Capture the cell that displays the provided text and extract its [X, Y] central coordinate. 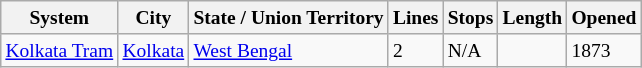
City [154, 18]
West Bengal [288, 50]
System [60, 18]
2 [416, 50]
1873 [604, 50]
State / Union Territory [288, 18]
Opened [604, 18]
Kolkata Tram [60, 50]
Length [532, 18]
Lines [416, 18]
Kolkata [154, 50]
N/A [470, 50]
Stops [470, 18]
